Provide the [X, Y] coordinate of the cell's center where the given text is located.  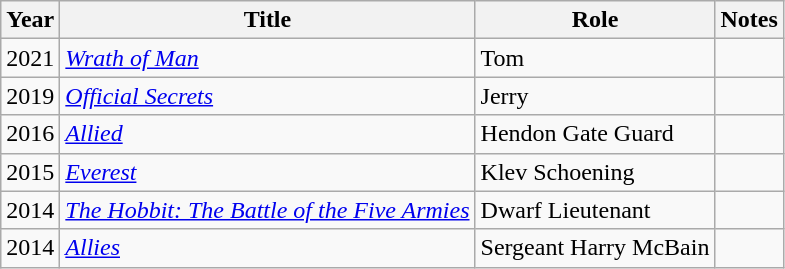
Wrath of Man [268, 58]
Klev Schoening [595, 172]
Allies [268, 248]
Role [595, 20]
Tom [595, 58]
2019 [30, 96]
Jerry [595, 96]
Sergeant Harry McBain [595, 248]
Everest [268, 172]
Allied [268, 134]
2015 [30, 172]
Title [268, 20]
Year [30, 20]
The Hobbit: The Battle of the Five Armies [268, 210]
Hendon Gate Guard [595, 134]
Dwarf Lieutenant [595, 210]
Notes [749, 20]
2021 [30, 58]
Official Secrets [268, 96]
2016 [30, 134]
